Pinpoint the cell where the given text exists, returning its [X, Y] midpoint coordinate. 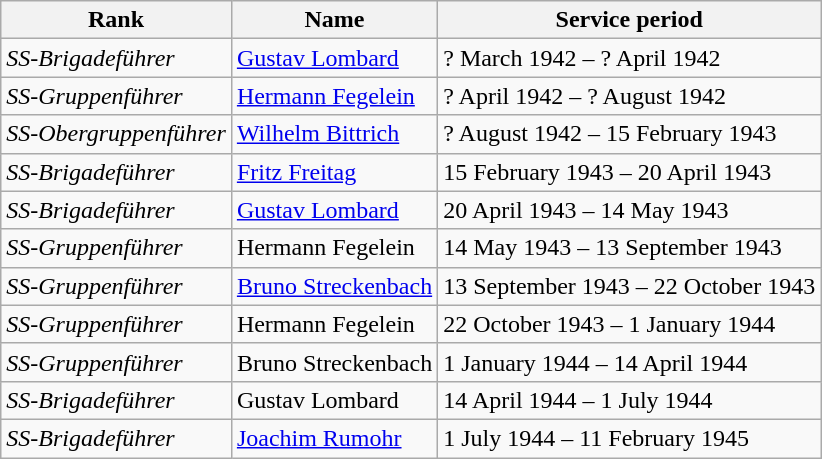
Rank [116, 20]
22 October 1943 – 1 January 1944 [630, 324]
20 April 1943 – 14 May 1943 [630, 210]
? August 1942 – 15 February 1943 [630, 134]
1 January 1944 – 14 April 1944 [630, 362]
Name [334, 20]
Fritz Freitag [334, 172]
Service period [630, 20]
1 July 1944 – 11 February 1945 [630, 438]
13 September 1943 – 22 October 1943 [630, 286]
14 April 1944 – 1 July 1944 [630, 400]
SS-Obergruppenführer [116, 134]
? April 1942 – ? August 1942 [630, 96]
14 May 1943 – 13 September 1943 [630, 248]
Joachim Rumohr [334, 438]
Wilhelm Bittrich [334, 134]
15 February 1943 – 20 April 1943 [630, 172]
? March 1942 – ? April 1942 [630, 58]
